Capture the cell that displays the provided text and extract its (x, y) central coordinate. 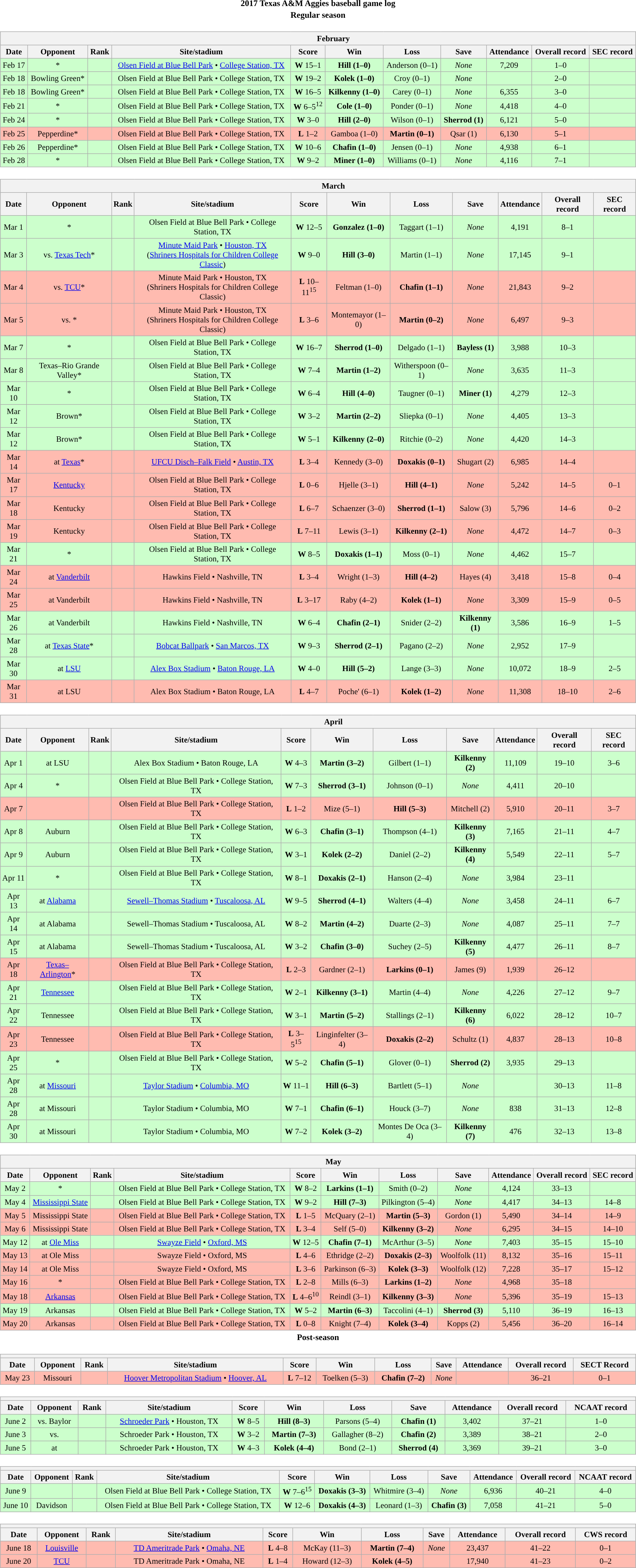
Chafin (3–0) (342, 947)
Larkins (1–1) (350, 1188)
Kilkenny (3–3) (408, 1296)
McKay (11–3) (327, 1548)
W 9–5 (296, 900)
Chafin (7–1) (350, 1242)
Gordon (1) (463, 1215)
Bond (2–1) (358, 1448)
Hill (7–3) (350, 1202)
41–22 (540, 1548)
Moss (0–1) (421, 554)
6,295 (511, 1229)
Hill (4–0) (358, 393)
Apr 11 (13, 878)
Mar 4 (13, 287)
Chafin (5–1) (342, 1062)
Sherrod (1–0) (358, 347)
4,472 (520, 531)
W 4–0 (309, 668)
Mize (5–1) (342, 809)
11–8 (614, 1086)
Chafin (3–1) (342, 832)
6–1 (561, 147)
Wilson (0–1) (412, 120)
4,462 (520, 554)
6,355 (509, 92)
4,837 (515, 1039)
Kilkenny (2) (471, 763)
15–13 (613, 1296)
Martin (0–1) (412, 134)
Kolek (4–4) (294, 1448)
February (318, 38)
Gilbert (1–1) (410, 763)
1–5 (615, 623)
Duarte (2–3) (410, 923)
11,308 (520, 692)
L 4–610 (305, 1296)
Hill (2–0) (354, 120)
Mar 7 (13, 347)
Martin (1–1) (421, 255)
Taccolini (4–1) (408, 1310)
5,396 (511, 1296)
14–7 (568, 531)
6–7 (614, 900)
Kilkenny (7) (471, 1131)
TCU (62, 1561)
7,058 (493, 1505)
Houck (3–7) (410, 1109)
W 8–1 (296, 878)
Hill (1–0) (354, 65)
Kilkenny (2–1) (421, 531)
17,940 (478, 1561)
838 (515, 1109)
5–1 (561, 134)
Texas–Arlington* (57, 969)
Mar 1 (13, 227)
Kilkenny (3) (471, 832)
3,984 (515, 878)
20–10 (564, 786)
Apr 9 (13, 854)
L 0–8 (305, 1324)
14–6 (568, 508)
4,417 (511, 1202)
Chafin (6–1) (342, 1109)
Kilkenny (3–1) (342, 992)
Mar 25 (13, 599)
40–21 (546, 1491)
Hanson (2–4) (410, 878)
June 2 (16, 1421)
14–5 (568, 485)
June 10 (16, 1505)
Pilkington (5–4) (408, 1202)
UFCU Disch–Falk Field • Austin, TX (212, 462)
Mar 24 (13, 577)
Kolek (3–2) (342, 1131)
Feb 24 (14, 120)
3,935 (515, 1062)
May 14 (15, 1269)
Wright (1–3) (358, 577)
27–12 (564, 992)
May 12 (15, 1242)
L 4–7 (309, 692)
8–7 (614, 947)
L 0–6 (309, 485)
15–10 (613, 1242)
36–19 (561, 1310)
Feltman (1–0) (358, 287)
Sliepka (0–1) (421, 416)
Salow (3) (476, 508)
Apr 22 (13, 1016)
W 7–4 (309, 370)
15–11 (613, 1255)
Kilkenny (1–0) (354, 92)
W 11–1 (296, 1086)
Mitchell (2) (471, 809)
Chafin (1) (418, 1421)
Apr 25 (13, 1062)
Witherspoon (0–1) (421, 370)
Woolfolk (11) (463, 1255)
SECT Record (605, 1365)
W 16–7 (309, 347)
Lange (3–3) (421, 668)
W 16–5 (308, 92)
June 18 (19, 1548)
Bobcat Ballpark • San Marcos, TX (212, 646)
vs. Baylor (54, 1421)
4,087 (515, 923)
vs. (54, 1434)
Louisville (62, 1548)
May 5 (15, 1215)
Doxakis (3–3) (342, 1491)
W 19–2 (308, 78)
30–13 (564, 1086)
W 5–1 (309, 439)
7,209 (509, 65)
Mar 28 (13, 646)
Kolek (4–5) (392, 1561)
May 23 (18, 1378)
476 (515, 1131)
Martin (1–2) (358, 370)
3,635 (520, 370)
Knight (7–4) (350, 1324)
11–3 (568, 370)
3–6 (614, 763)
Ritchie (0–2) (421, 439)
14–8 (613, 1202)
L 7–12 (300, 1378)
Kilkenny (6) (471, 1016)
Apr 18 (13, 969)
W 7–2 (296, 1131)
L 2–8 (305, 1282)
W 7–1 (296, 1109)
5–7 (614, 854)
Parsons (5–4) (358, 1421)
Hjelle (3–1) (358, 485)
Kilkenny (1) (476, 623)
Kilkenny (5) (471, 947)
35–17 (561, 1269)
41–23 (540, 1561)
4,411 (515, 786)
23,437 (478, 1548)
Missouri (57, 1378)
4,968 (511, 1282)
Anderson (0–1) (412, 65)
Hill (8–3) (294, 1421)
3,988 (520, 347)
Feb 26 (14, 147)
May 2 (15, 1188)
Chafin (7–2) (403, 1378)
Snider (2–2) (421, 623)
21,843 (520, 287)
Stallings (2–1) (410, 1016)
W 12–6 (297, 1505)
vs. Texas Tech* (69, 255)
May (318, 1162)
35–19 (561, 1296)
Croy (0–1) (412, 78)
4,418 (509, 106)
5,910 (515, 809)
at (54, 1448)
14–10 (613, 1229)
Pagano (2–2) (421, 646)
Martin (7–3) (294, 1434)
Feb 25 (14, 134)
W 7–3 (296, 786)
Hoover Metropolitan Stadium • Hoover, AL (195, 1378)
vs. TCU* (69, 287)
Qsar (1) (464, 134)
38–21 (532, 1434)
Kolek (1–0) (354, 78)
Mar 30 (13, 668)
6,121 (509, 120)
Woolfolk (12) (463, 1269)
Kennedy (3–0) (358, 462)
Taugner (0–1) (421, 393)
34–13 (561, 1202)
Bartlett (5–1) (410, 1086)
Shugart (2) (476, 462)
13–8 (614, 1131)
3,418 (520, 577)
Leonard (1–3) (399, 1505)
4,420 (520, 439)
Feb 28 (14, 160)
Hill (5–3) (410, 809)
16–14 (613, 1324)
1,939 (515, 969)
Johnson (0–1) (410, 786)
Bayless (1) (476, 347)
Smith (0–2) (408, 1188)
L 4–6 (305, 1255)
2,952 (520, 646)
L 3–17 (309, 599)
6,022 (515, 1016)
Chafin (2) (418, 1434)
Apr 13 (13, 900)
Davidson (51, 1505)
33–13 (561, 1188)
Hill (4–2) (421, 577)
Mar 5 (13, 320)
7–7 (614, 923)
4,938 (509, 147)
L 1–5 (305, 1215)
Doxakis (0–1) (421, 462)
Apr 30 (13, 1131)
Mar 8 (13, 370)
April (318, 722)
Schaenzer (3–0) (358, 508)
Martin (5–2) (342, 1016)
17–9 (568, 646)
14–3 (568, 439)
Sherrod (3) (463, 1310)
Feb 17 (14, 65)
May 6 (15, 1229)
6,130 (509, 134)
10–8 (614, 1039)
L 2–3 (296, 969)
Montes De Oca (3–4) (410, 1131)
Mar 19 (13, 531)
24–11 (564, 900)
W 9–3 (309, 646)
Cole (1–0) (354, 106)
Hill (6–3) (342, 1086)
20–11 (564, 809)
Apr 4 (13, 786)
L 7–11 (309, 531)
3–7 (614, 809)
Martin (6–3) (350, 1310)
4,191 (520, 227)
Delgado (1–1) (421, 347)
5,796 (520, 508)
May 16 (15, 1282)
Feb 21 (14, 106)
Apr 8 (13, 832)
Howard (12–3) (327, 1561)
Sherrod (2) (471, 1062)
9–7 (614, 992)
4,279 (520, 393)
3,402 (472, 1421)
W 15–1 (308, 65)
Mar 3 (13, 255)
May 18 (15, 1296)
Mar 31 (13, 692)
13–3 (568, 416)
Apr 7 (13, 809)
17,145 (520, 255)
3,369 (472, 1448)
10–7 (614, 1016)
8–1 (568, 227)
May 4 (15, 1202)
June 3 (16, 1434)
18–10 (568, 692)
Martin (5–3) (408, 1215)
4,226 (515, 992)
Martin (4–4) (410, 992)
Chafin (1–1) (421, 287)
W 6–3 (296, 832)
5,456 (511, 1324)
L 10–1115 (309, 287)
7,228 (511, 1269)
16–9 (568, 623)
Taggart (1–1) (421, 227)
W 10–6 (308, 147)
Parkinson (6–3) (350, 1269)
36–20 (561, 1324)
June 5 (16, 1448)
37–21 (532, 1421)
7,403 (511, 1242)
Mar 18 (13, 508)
May 19 (15, 1310)
Martin (0–2) (421, 320)
14–4 (568, 462)
W 3–0 (308, 120)
Martin (3–2) (342, 763)
35–16 (561, 1255)
Doxakis (1–1) (358, 554)
Ponder (0–1) (412, 106)
Sherrod (2–1) (358, 646)
4,405 (520, 416)
Sherrod (1) (464, 120)
32–13 (564, 1131)
CWS record (605, 1535)
Mills (6–3) (350, 1282)
16–13 (613, 1310)
5,549 (515, 854)
W 9–0 (309, 255)
McArthur (3–5) (408, 1242)
3,389 (472, 1434)
5,490 (511, 1215)
Kolek (3–4) (408, 1324)
Poche' (6–1) (358, 692)
W 6–512 (308, 106)
Doxakis (2–2) (410, 1039)
Sherrod (4–1) (342, 900)
Reindl (3–1) (350, 1296)
Raby (4–2) (358, 599)
Daniel (2–2) (410, 854)
Jensen (0–1) (412, 147)
L 1–4 (278, 1561)
14–9 (613, 1215)
Kilkenny (3–2) (408, 1229)
Apr 15 (13, 947)
28–12 (564, 1016)
12–3 (568, 393)
May 20 (15, 1324)
0–3 (615, 531)
2–6 (615, 692)
29–13 (564, 1062)
at Texas State* (69, 646)
Hill (5–2) (358, 668)
Chafin (2–1) (358, 623)
Glover (0–1) (410, 1062)
4–7 (614, 832)
vs. * (69, 320)
4,477 (515, 947)
Gardner (2–1) (342, 969)
Mar 26 (13, 623)
28–13 (564, 1039)
Doxakis (2–3) (408, 1255)
2–5 (615, 668)
15–12 (613, 1269)
Kilkenny (2–0) (358, 439)
W 2–1 (296, 992)
6,985 (520, 462)
9–3 (568, 320)
Whitmire (3–4) (399, 1491)
Sherrod (3–1) (342, 786)
at Texas* (69, 462)
26–12 (564, 969)
Walters (4–4) (410, 900)
Kolek (3–3) (408, 1269)
Miner (1) (476, 393)
7,165 (515, 832)
Doxakis (2–1) (342, 878)
March (318, 186)
Mar 21 (13, 554)
Apr 1 (13, 763)
7–1 (561, 160)
L 6–7 (309, 508)
Mar 17 (13, 485)
15–9 (568, 599)
5,110 (511, 1310)
4,124 (511, 1188)
Doxakis (4–3) (342, 1505)
Larkins (1–2) (408, 1282)
Mar 10 (13, 393)
Apr 14 (13, 923)
Linginfelter (3–4) (342, 1039)
Montemayor (1–0) (358, 320)
10–3 (568, 347)
Kolek (1–2) (421, 692)
Gonzalez (1–0) (358, 227)
Hayes (4) (476, 577)
15–7 (568, 554)
Kopps (2) (463, 1324)
Apr 21 (13, 992)
Larkins (0–1) (410, 969)
Schultz (1) (471, 1039)
Self (5–0) (350, 1229)
Apr 23 (13, 1039)
Williams (0–1) (412, 160)
0–5 (615, 599)
Thompson (4–1) (410, 832)
12–8 (614, 1109)
31–13 (564, 1109)
Mar 14 (13, 462)
Hill (4–1) (421, 485)
3,458 (515, 900)
19–10 (564, 763)
6,497 (520, 320)
Carey (0–1) (412, 92)
8,132 (511, 1255)
23–11 (564, 878)
0–4 (615, 577)
May 13 (15, 1255)
3,586 (520, 623)
Kilkenny (4) (471, 854)
11,109 (515, 763)
3,309 (520, 599)
Martin (4–2) (342, 923)
4,116 (509, 160)
9–2 (568, 287)
Sherrod (4) (418, 1448)
34–14 (561, 1215)
21–11 (564, 832)
39–21 (532, 1448)
Chafin (1–0) (354, 147)
L 3–515 (296, 1039)
Kolek (2–2) (342, 854)
June 20 (19, 1561)
18–9 (568, 668)
Hill (3–0) (358, 255)
Gallagher (8–2) (358, 1434)
Suchey (2–5) (410, 947)
34–15 (561, 1229)
41–21 (546, 1505)
L 4–8 (278, 1548)
22–11 (564, 854)
26–11 (564, 947)
June 9 (16, 1491)
Martin (7–4) (392, 1548)
W 7–615 (297, 1491)
15–8 (568, 577)
Sherrod (1–1) (421, 508)
Ethridge (2–2) (350, 1255)
Toelken (5–3) (345, 1378)
35–15 (561, 1242)
Martin (2–2) (358, 416)
Kolek (1–1) (421, 599)
McQuary (2–1) (350, 1215)
5,242 (520, 485)
Lewis (3–1) (358, 531)
Gamboa (1–0) (354, 134)
Miner (1–0) (354, 160)
25–11 (564, 923)
6,936 (493, 1491)
Texas–Rio Grande Valley* (69, 370)
10,072 (520, 668)
9–1 (568, 255)
Chafin (3) (449, 1505)
36–21 (541, 1378)
James (9) (471, 969)
35–18 (561, 1282)
